Identify which cell holds the provided text, then report its (X, Y) central coordinate. 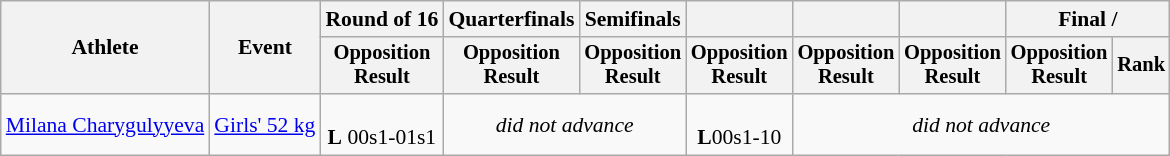
Event (264, 48)
Final / (1088, 19)
Rank (1141, 66)
Milana Charygulyyeva (106, 124)
Quarterfinals (511, 19)
Girls' 52 kg (264, 124)
L00s1-10 (740, 124)
L 00s1-01s1 (382, 124)
Round of 16 (382, 19)
Semifinals (632, 19)
Athlete (106, 48)
